Pinpoint the cell where the given text exists, returning its [x, y] midpoint coordinate. 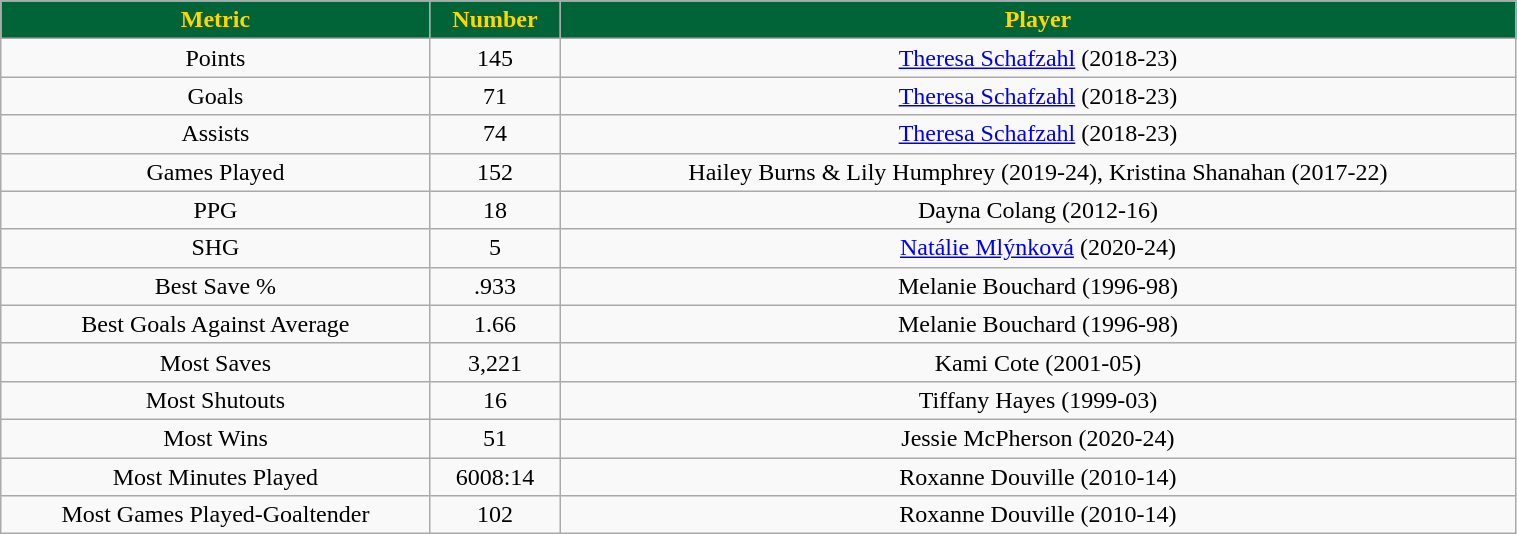
3,221 [495, 362]
Player [1038, 20]
102 [495, 515]
Most Games Played-Goaltender [216, 515]
Hailey Burns & Lily Humphrey (2019-24), Kristina Shanahan (2017-22) [1038, 172]
Tiffany Hayes (1999-03) [1038, 400]
Number [495, 20]
Natálie Mlýnková (2020-24) [1038, 248]
Most Minutes Played [216, 477]
18 [495, 210]
Kami Cote (2001-05) [1038, 362]
PPG [216, 210]
Dayna Colang (2012-16) [1038, 210]
5 [495, 248]
16 [495, 400]
1.66 [495, 324]
Most Wins [216, 438]
Best Goals Against Average [216, 324]
SHG [216, 248]
.933 [495, 286]
Metric [216, 20]
51 [495, 438]
Assists [216, 134]
74 [495, 134]
Most Shutouts [216, 400]
Jessie McPherson (2020-24) [1038, 438]
145 [495, 58]
Points [216, 58]
Best Save % [216, 286]
Most Saves [216, 362]
Goals [216, 96]
6008:14 [495, 477]
152 [495, 172]
71 [495, 96]
Games Played [216, 172]
